From the cell containing the given text, extract its center point as (X, Y) coordinate. 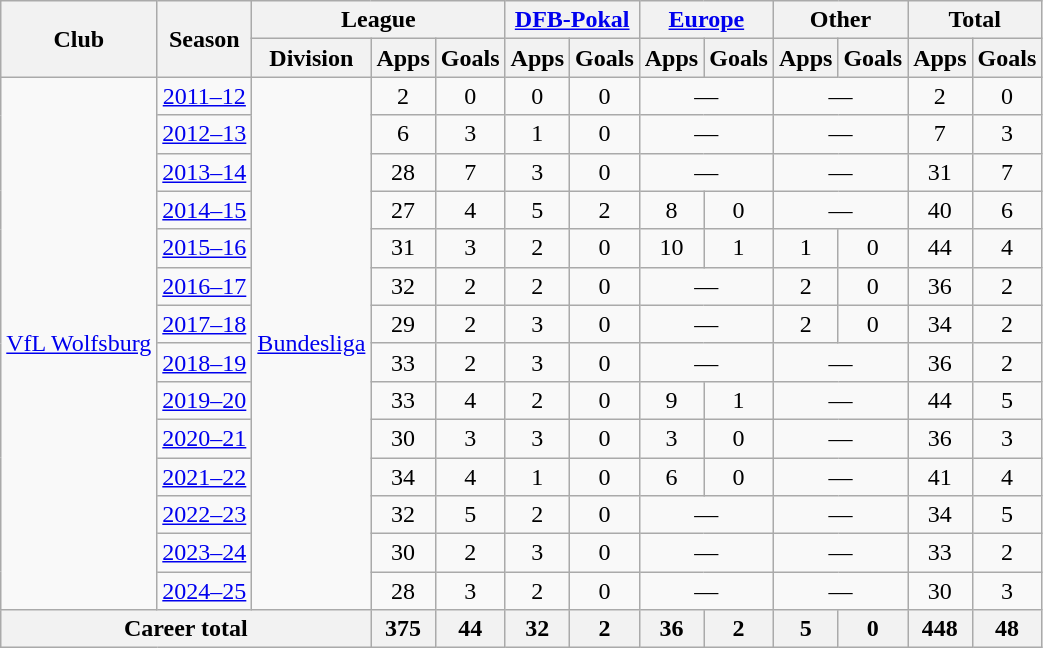
2015–16 (204, 248)
2013–14 (204, 172)
48 (1007, 629)
40 (940, 210)
448 (940, 629)
Other (840, 20)
375 (403, 629)
2022–23 (204, 515)
8 (671, 210)
2011–12 (204, 96)
Division (312, 58)
2014–15 (204, 210)
9 (671, 400)
2017–18 (204, 324)
2023–24 (204, 553)
DFB-Pokal (572, 20)
2024–25 (204, 591)
Bundesliga (312, 344)
10 (671, 248)
2018–19 (204, 362)
27 (403, 210)
Club (79, 39)
Career total (186, 629)
41 (940, 477)
2021–22 (204, 477)
Total (975, 20)
2012–13 (204, 134)
2019–20 (204, 400)
29 (403, 324)
League (378, 20)
Season (204, 39)
VfL Wolfsburg (79, 344)
2020–21 (204, 438)
Europe (706, 20)
2016–17 (204, 286)
